Extract the [X, Y] coordinate from the center of the cell holding the provided text.  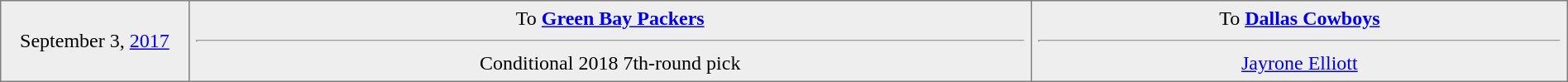
To Green Bay PackersConditional 2018 7th-round pick [610, 41]
To Dallas CowboysJayrone Elliott [1299, 41]
September 3, 2017 [94, 41]
